From the cell containing the given text, extract its center point as [X, Y] coordinate. 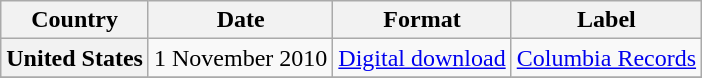
Label [606, 20]
Format [422, 20]
Date [240, 20]
Digital download [422, 58]
1 November 2010 [240, 58]
Country [75, 20]
United States [75, 58]
Columbia Records [606, 58]
